Return the (X, Y) coordinate for the center point of the cell that contains the specified text.  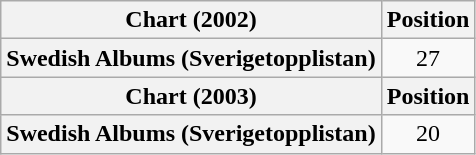
27 (428, 58)
Chart (2002) (191, 20)
20 (428, 134)
Chart (2003) (191, 96)
